Output the [x, y] coordinate of the center of the cell containing the given text.  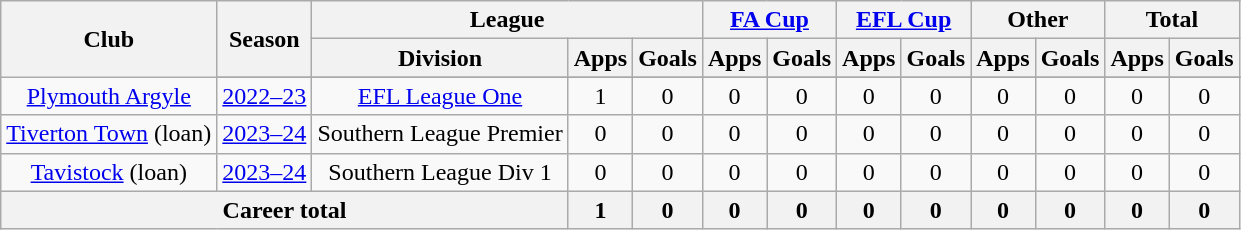
EFL Cup [904, 20]
EFL League One [440, 96]
Season [264, 39]
Other [1038, 20]
League [507, 20]
Club [109, 39]
FA Cup [769, 20]
Total [1172, 20]
Tavistock (loan) [109, 172]
Southern League Div 1 [440, 172]
Career total [284, 210]
Southern League Premier [440, 134]
Tiverton Town (loan) [109, 134]
Division [440, 58]
2022–23 [264, 96]
Plymouth Argyle [109, 96]
